For the text-containing cell, return its midpoint in [x, y] coordinate format. 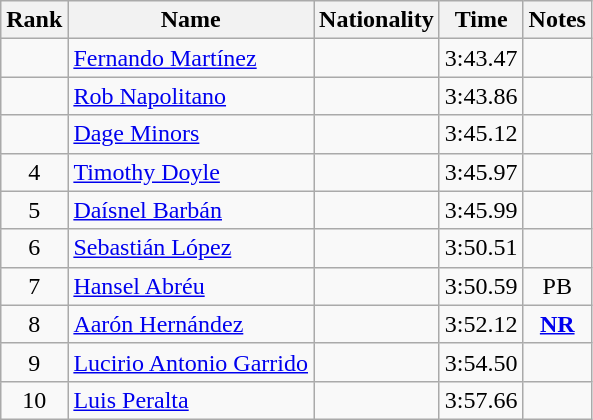
3:52.12 [481, 324]
NR [557, 324]
3:45.12 [481, 134]
8 [34, 324]
4 [34, 172]
3:57.66 [481, 400]
Aarón Hernández [191, 324]
Dage Minors [191, 134]
3:45.99 [481, 210]
Luis Peralta [191, 400]
Daísnel Barbán [191, 210]
7 [34, 286]
3:54.50 [481, 362]
PB [557, 286]
9 [34, 362]
Hansel Abréu [191, 286]
10 [34, 400]
Time [481, 20]
Notes [557, 20]
Fernando Martínez [191, 58]
3:43.86 [481, 96]
3:50.51 [481, 248]
Name [191, 20]
5 [34, 210]
3:45.97 [481, 172]
3:43.47 [481, 58]
Lucirio Antonio Garrido [191, 362]
Sebastián López [191, 248]
Rob Napolitano [191, 96]
Timothy Doyle [191, 172]
Nationality [377, 20]
Rank [34, 20]
3:50.59 [481, 286]
6 [34, 248]
